Locate the cell with the specified text and output its [X, Y] center coordinate. 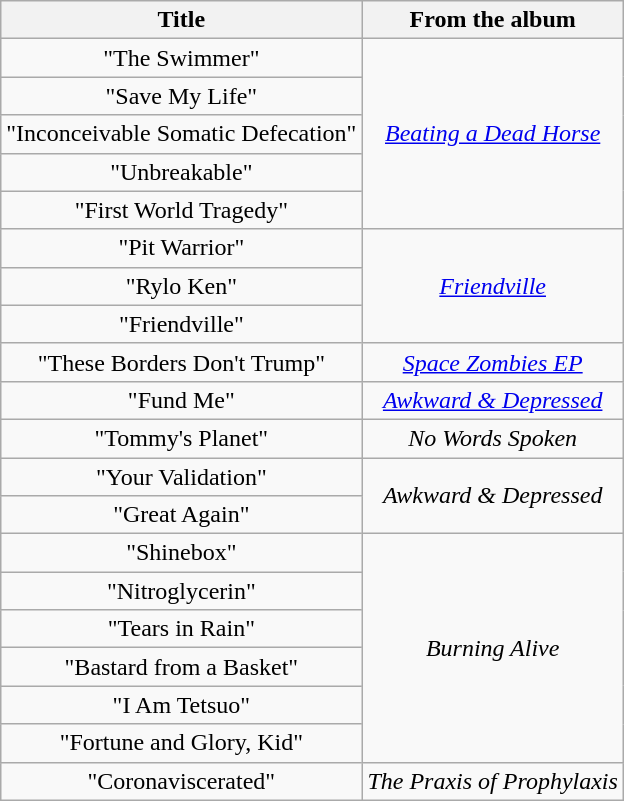
"The Swimmer" [182, 58]
"Shinebox" [182, 553]
"Unbreakable" [182, 172]
"I Am Tetsuo" [182, 705]
The Praxis of Prophylaxis [492, 781]
"Pit Warrior" [182, 248]
"Great Again" [182, 515]
"Rylo Ken" [182, 286]
"Bastard from a Basket" [182, 667]
"Save My Life" [182, 96]
Burning Alive [492, 648]
Friendville [492, 286]
Beating a Dead Horse [492, 134]
"Nitroglycerin" [182, 591]
"Fund Me" [182, 400]
"Tears in Rain" [182, 629]
From the album [492, 20]
"First World Tragedy" [182, 210]
"Friendville" [182, 324]
Title [182, 20]
"Tommy's Planet" [182, 438]
"These Borders Don't Trump" [182, 362]
No Words Spoken [492, 438]
"Fortune and Glory, Kid" [182, 743]
"Your Validation" [182, 477]
"Inconceivable Somatic Defecation" [182, 134]
"Coronaviscerated" [182, 781]
Space Zombies EP [492, 362]
